From the cell containing the given text, extract its center point as (x, y) coordinate. 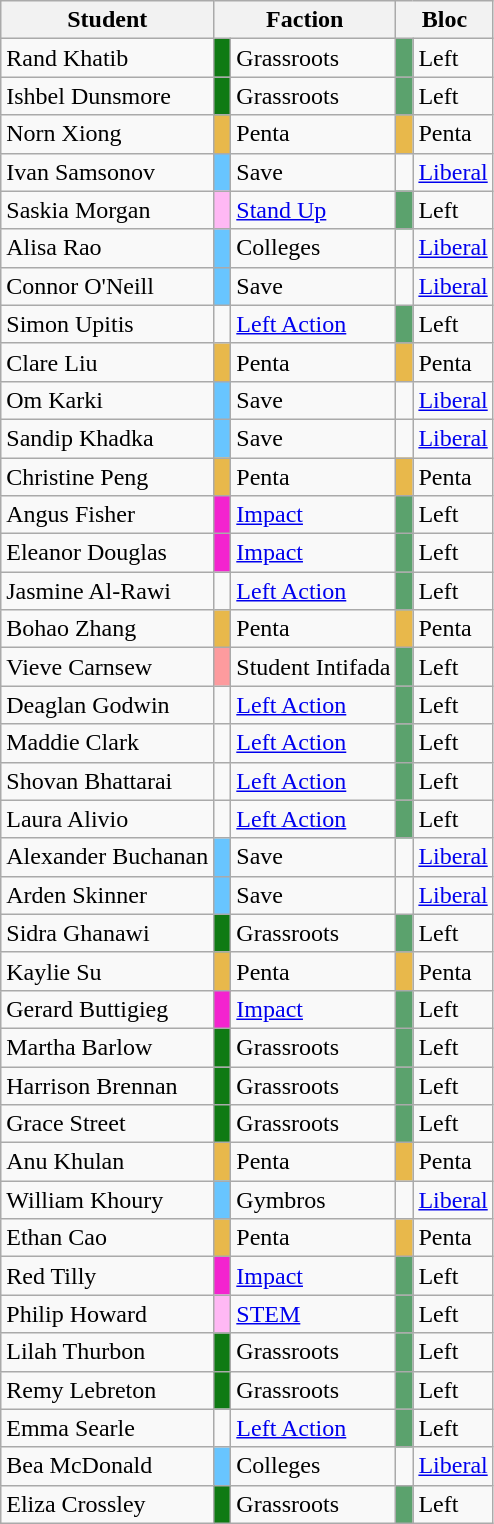
Laura Alivio (108, 819)
Sandip Khadka (108, 438)
Shovan Bhattarai (108, 781)
Martha Barlow (108, 1047)
Alisa Rao (108, 248)
Remy Lebreton (108, 1390)
Emma Searle (108, 1428)
Eliza Crossley (108, 1504)
Norn Xiong (108, 134)
Simon Upitis (108, 324)
Jasmine Al-Rawi (108, 591)
Sidra Ghanawi (108, 933)
Angus Fisher (108, 515)
Red Tilly (108, 1276)
Ishbel Dunsmore (108, 96)
Gymbros (314, 1200)
Gerard Buttigieg (108, 1009)
Om Karki (108, 400)
Faction (305, 20)
Saskia Morgan (108, 210)
Arden Skinner (108, 895)
Student Intifada (314, 667)
Stand Up (314, 210)
William Khoury (108, 1200)
Christine Peng (108, 477)
Kaylie Su (108, 971)
Lilah Thurbon (108, 1352)
Philip Howard (108, 1314)
Alexander Buchanan (108, 857)
Maddie Clark (108, 743)
Vieve Carnsew (108, 667)
Rand Khatib (108, 58)
Anu Khulan (108, 1162)
STEM (314, 1314)
Eleanor Douglas (108, 553)
Clare Liu (108, 362)
Bohao Zhang (108, 629)
Student (108, 20)
Bea McDonald (108, 1466)
Harrison Brennan (108, 1085)
Deaglan Godwin (108, 705)
Bloc (444, 20)
Ethan Cao (108, 1238)
Connor O'Neill (108, 286)
Ivan Samsonov (108, 172)
Grace Street (108, 1124)
